For the text-containing cell, return its midpoint in (x, y) coordinate format. 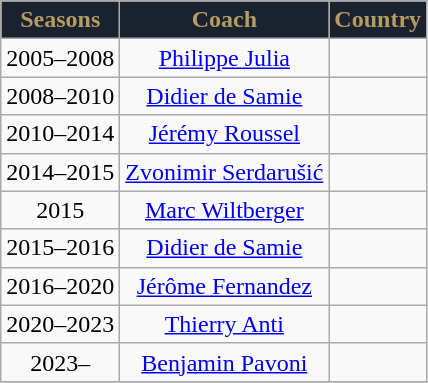
Jérôme Fernandez (224, 286)
2015 (60, 210)
2008–2010 (60, 96)
Benjamin Pavoni (224, 362)
2005–2008 (60, 58)
Marc Wiltberger (224, 210)
Coach (224, 20)
2010–2014 (60, 134)
2020–2023 (60, 324)
Zvonimir Serdarušić (224, 172)
Seasons (60, 20)
Country (378, 20)
Thierry Anti (224, 324)
2023– (60, 362)
2014–2015 (60, 172)
Jérémy Roussel (224, 134)
2015–2016 (60, 248)
2016–2020 (60, 286)
Philippe Julia (224, 58)
